Pinpoint the cell where the given text exists, returning its [x, y] midpoint coordinate. 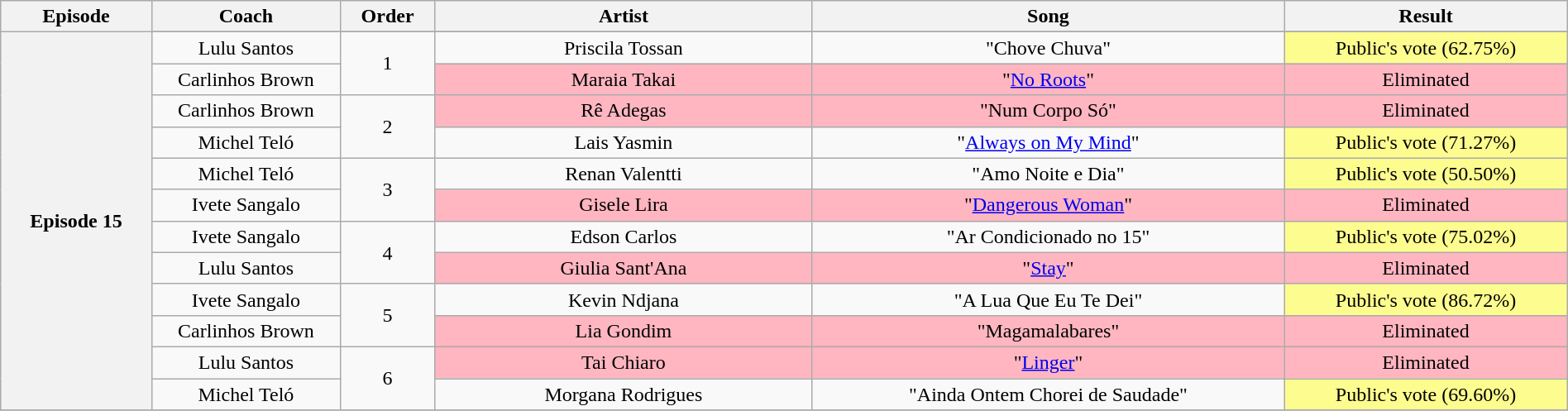
"Linger" [1049, 362]
Public's vote (69.60%) [1426, 394]
5 [388, 315]
3 [388, 189]
Lia Gondim [624, 331]
Edson Carlos [624, 237]
Priscila Tossan [624, 48]
"Ar Condicionado no 15" [1049, 237]
Public's vote (86.72%) [1426, 299]
2 [388, 127]
Public's vote (75.02%) [1426, 237]
Artist [624, 17]
Coach [246, 17]
"Always on My Mind" [1049, 142]
Renan Valentti [624, 174]
Order [388, 17]
Song [1049, 17]
"Amo Noite e Dia" [1049, 174]
"Chove Chuva" [1049, 48]
1 [388, 64]
Episode 15 [76, 222]
Kevin Ndjana [624, 299]
Public's vote (50.50%) [1426, 174]
Rê Adegas [624, 111]
"Ainda Ontem Chorei de Saudade" [1049, 394]
"A Lua Que Eu Te Dei" [1049, 299]
"Stay" [1049, 268]
6 [388, 378]
"Num Corpo Só" [1049, 111]
"No Roots" [1049, 79]
Tai Chiaro [624, 362]
Episode [76, 17]
"Dangerous Woman" [1049, 205]
4 [388, 252]
Result [1426, 17]
Gisele Lira [624, 205]
Maraia Takai [624, 79]
Giulia Sant'Ana [624, 268]
Public's vote (71.27%) [1426, 142]
Public's vote (62.75%) [1426, 48]
"Magamalabares" [1049, 331]
Morgana Rodrigues [624, 394]
Lais Yasmin [624, 142]
